Scan for the cell matching the given text and deliver its (X, Y) coordinate at center. 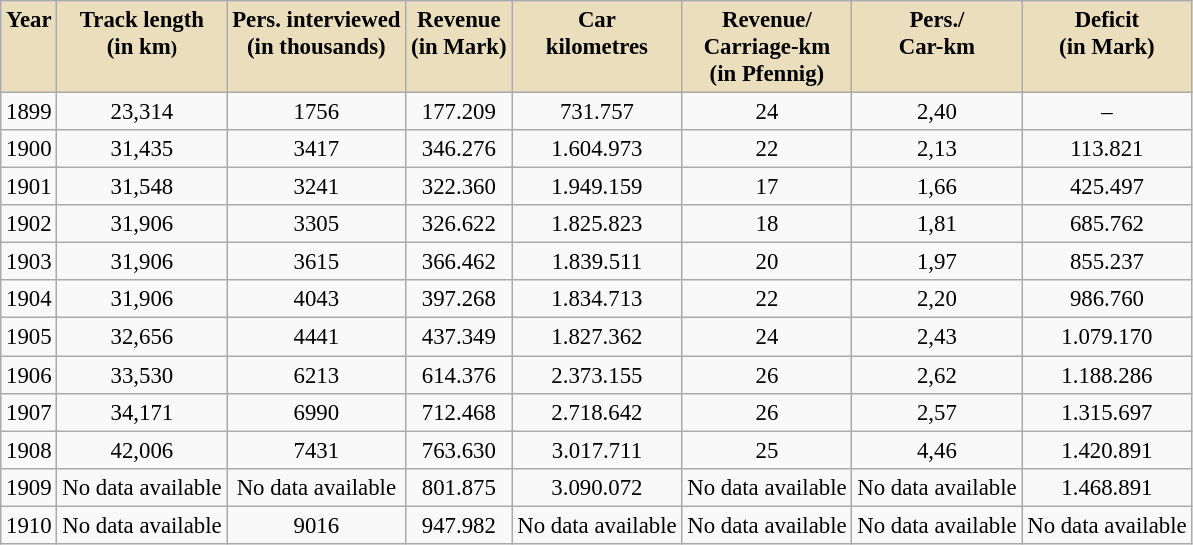
1,97 (937, 262)
Revenue/Carriage-km(in Pfennig) (767, 47)
25 (767, 450)
2,57 (937, 412)
1899 (29, 112)
763.630 (459, 450)
1.827.362 (597, 337)
1900 (29, 149)
3.090.072 (597, 487)
32,656 (142, 337)
1.188.286 (1107, 375)
712.468 (459, 412)
1902 (29, 224)
6990 (316, 412)
1.949.159 (597, 187)
685.762 (1107, 224)
1,81 (937, 224)
1.468.891 (1107, 487)
1908 (29, 450)
1.079.170 (1107, 337)
9016 (316, 525)
Track length(in km) (142, 47)
3241 (316, 187)
34,171 (142, 412)
4043 (316, 299)
3305 (316, 224)
1903 (29, 262)
33,530 (142, 375)
2.373.155 (597, 375)
2,40 (937, 112)
986.760 (1107, 299)
177.209 (459, 112)
113.821 (1107, 149)
801.875 (459, 487)
2.718.642 (597, 412)
20 (767, 262)
1901 (29, 187)
2,13 (937, 149)
Revenue(in Mark) (459, 47)
Carkilometres (597, 47)
425.497 (1107, 187)
31,435 (142, 149)
Deficit(in Mark) (1107, 47)
Pers./Car-km (937, 47)
1.825.823 (597, 224)
3615 (316, 262)
397.268 (459, 299)
1904 (29, 299)
1.839.511 (597, 262)
Pers. interviewed(in thousands) (316, 47)
2,43 (937, 337)
42,006 (142, 450)
1909 (29, 487)
1,66 (937, 187)
4,46 (937, 450)
3417 (316, 149)
855.237 (1107, 262)
437.349 (459, 337)
1906 (29, 375)
326.622 (459, 224)
18 (767, 224)
614.376 (459, 375)
366.462 (459, 262)
2,62 (937, 375)
17 (767, 187)
2,20 (937, 299)
731.757 (597, 112)
1.834.713 (597, 299)
1.315.697 (1107, 412)
23,314 (142, 112)
346.276 (459, 149)
1.604.973 (597, 149)
31,548 (142, 187)
Year (29, 47)
322.360 (459, 187)
1.420.891 (1107, 450)
1907 (29, 412)
– (1107, 112)
1910 (29, 525)
6213 (316, 375)
3.017.711 (597, 450)
947.982 (459, 525)
1905 (29, 337)
7431 (316, 450)
1756 (316, 112)
4441 (316, 337)
